Scan for the cell matching the given text and deliver its (X, Y) coordinate at center. 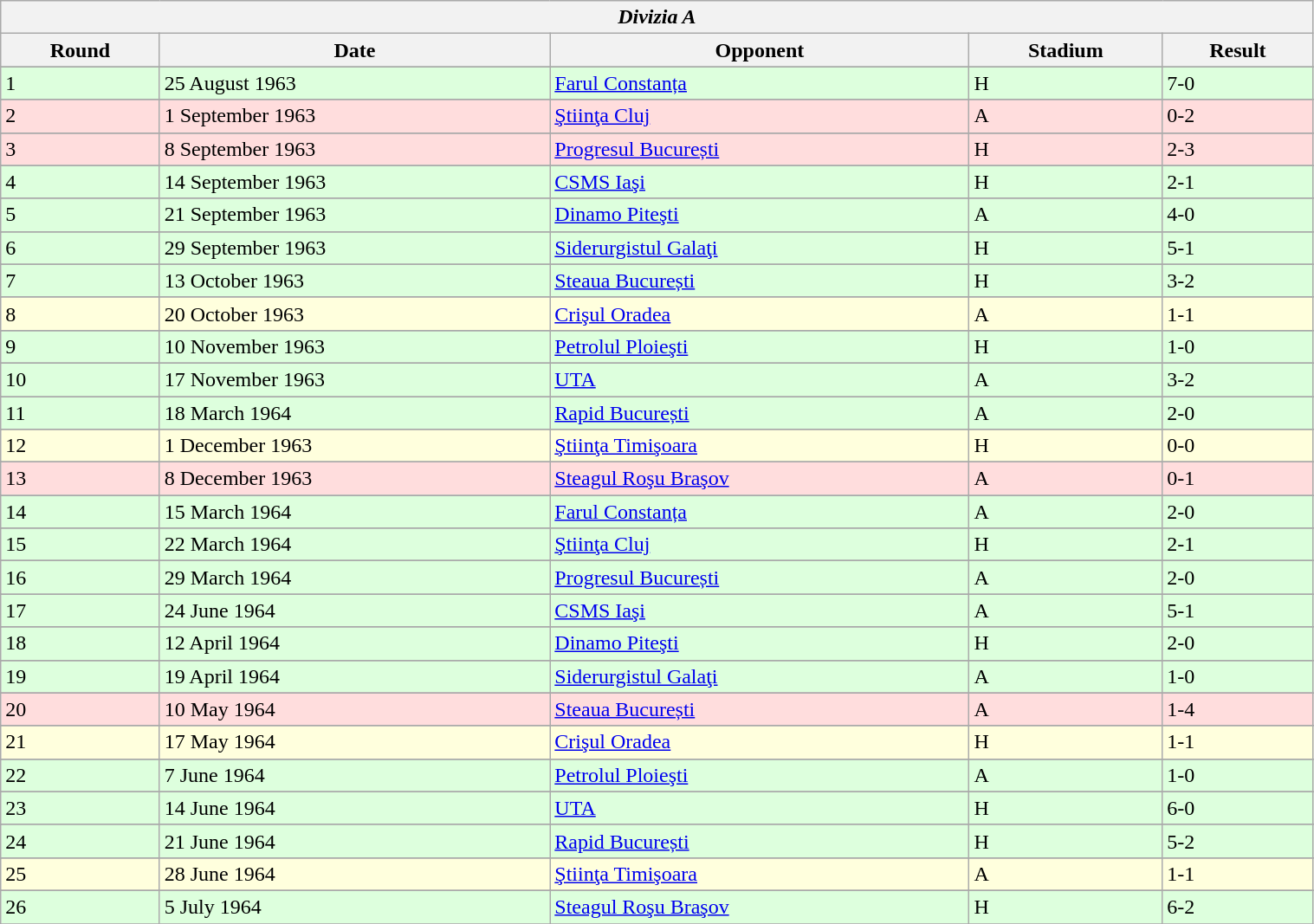
18 (80, 643)
29 March 1964 (355, 578)
7 June 1964 (355, 775)
5 July 1964 (355, 907)
8 December 1963 (355, 479)
4 (80, 182)
Stadium (1065, 50)
6 (80, 248)
Round (80, 50)
15 (80, 545)
1 December 1963 (355, 446)
18 March 1964 (355, 413)
6-0 (1238, 808)
6-2 (1238, 907)
17 November 1963 (355, 379)
24 June 1964 (355, 611)
Result (1238, 50)
12 (80, 446)
5-2 (1238, 841)
15 March 1964 (355, 512)
13 October 1963 (355, 281)
20 (80, 709)
5 (80, 215)
9 (80, 346)
3 (80, 149)
10 November 1963 (355, 346)
19 (80, 676)
14 September 1963 (355, 182)
16 (80, 578)
21 June 1964 (355, 841)
20 October 1963 (355, 313)
14 June 1964 (355, 808)
17 May 1964 (355, 742)
8 September 1963 (355, 149)
0-0 (1238, 446)
8 (80, 313)
22 March 1964 (355, 545)
14 (80, 512)
7 (80, 281)
21 September 1963 (355, 215)
11 (80, 413)
10 (80, 379)
17 (80, 611)
19 April 1964 (355, 676)
24 (80, 841)
7-0 (1238, 83)
12 April 1964 (355, 643)
4-0 (1238, 215)
Divizia A (657, 17)
1 (80, 83)
0-2 (1238, 116)
25 (80, 874)
21 (80, 742)
2 (80, 116)
10 May 1964 (355, 709)
25 August 1963 (355, 83)
23 (80, 808)
1-4 (1238, 709)
29 September 1963 (355, 248)
2-3 (1238, 149)
Opponent (760, 50)
13 (80, 479)
1 September 1963 (355, 116)
28 June 1964 (355, 874)
22 (80, 775)
Date (355, 50)
26 (80, 907)
0-1 (1238, 479)
